For the text-containing cell, return its midpoint in [x, y] coordinate format. 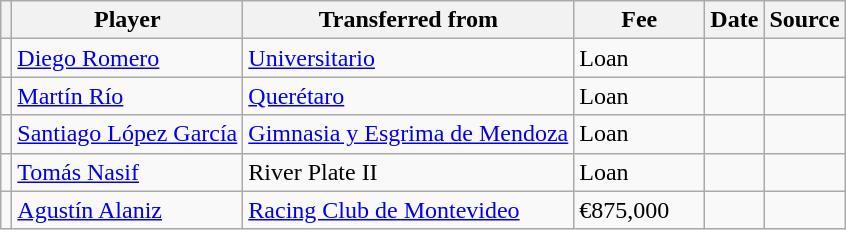
Date [734, 20]
Player [128, 20]
Fee [640, 20]
Transferred from [408, 20]
River Plate II [408, 172]
Agustín Alaniz [128, 210]
Source [804, 20]
Gimnasia y Esgrima de Mendoza [408, 134]
Racing Club de Montevideo [408, 210]
Querétaro [408, 96]
€875,000 [640, 210]
Tomás Nasif [128, 172]
Diego Romero [128, 58]
Martín Río [128, 96]
Santiago López García [128, 134]
Universitario [408, 58]
